From the cell containing the given text, extract its center point as [x, y] coordinate. 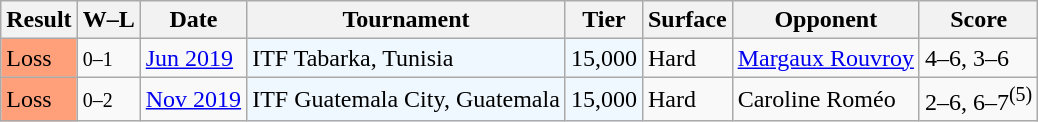
2–6, 6–7(5) [978, 100]
Result [39, 20]
W–L [108, 20]
Opponent [826, 20]
ITF Guatemala City, Guatemala [406, 100]
Jun 2019 [193, 58]
Date [193, 20]
0–2 [108, 100]
Score [978, 20]
4–6, 3–6 [978, 58]
Tournament [406, 20]
Surface [687, 20]
Tier [604, 20]
Nov 2019 [193, 100]
0–1 [108, 58]
ITF Tabarka, Tunisia [406, 58]
Margaux Rouvroy [826, 58]
Caroline Roméo [826, 100]
